Locate the cell with the specified text and output its (x, y) center coordinate. 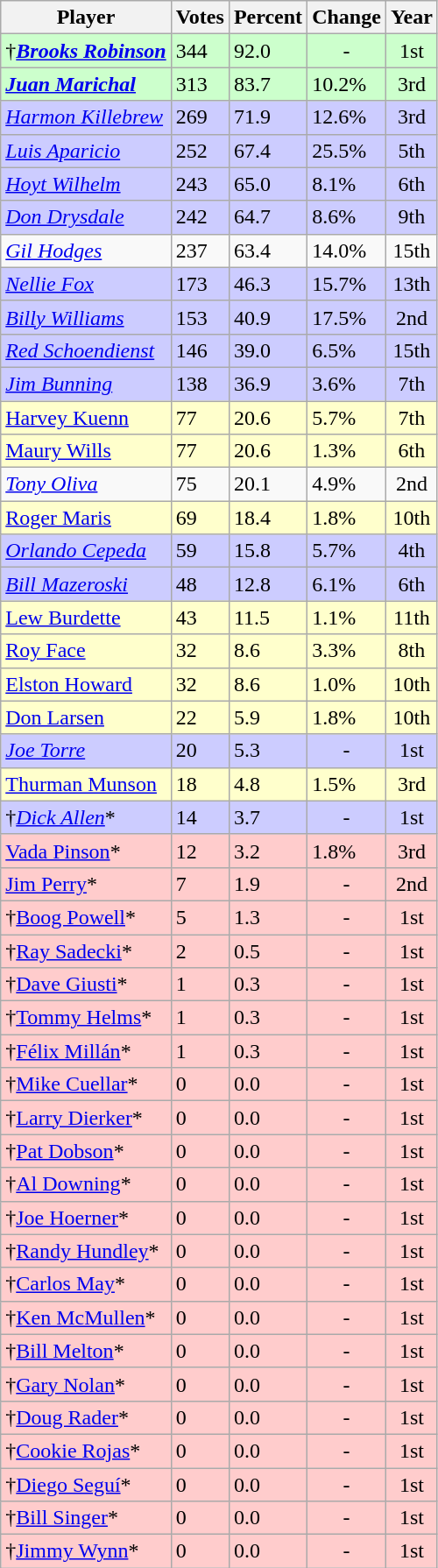
3.3% (347, 651)
1.1% (347, 618)
5.9 (268, 717)
4.8 (268, 784)
67.4 (268, 151)
Harvey Kuenn (86, 418)
3.7 (268, 817)
243 (200, 184)
†Gary Nolan* (86, 1384)
65.0 (268, 184)
1.3 (268, 917)
12.8 (268, 584)
†Larry Dierker* (86, 1118)
25.5% (347, 151)
Gil Hodges (86, 251)
59 (200, 551)
6.5% (347, 350)
6.1% (347, 584)
8th (412, 651)
Hoyt Wilhelm (86, 184)
Roger Maris (86, 518)
237 (200, 251)
†Bill Singer* (86, 1518)
2 (200, 950)
8.6% (347, 217)
64.7 (268, 217)
4th (412, 551)
10.2% (347, 84)
Thurman Munson (86, 784)
†Brooks Robinson (86, 51)
3.6% (347, 384)
138 (200, 384)
Joe Torre (86, 751)
†Doug Rader* (86, 1417)
18.4 (268, 518)
12 (200, 851)
11.5 (268, 618)
†Félix Millán* (86, 1051)
5.3 (268, 751)
Percent (268, 18)
5th (412, 151)
153 (200, 317)
313 (200, 84)
1.0% (347, 684)
Orlando Cepeda (86, 551)
Change (347, 18)
13th (412, 284)
†Diego Seguí* (86, 1485)
14 (200, 817)
0.5 (268, 950)
15.8 (268, 551)
†Pat Dobson* (86, 1151)
252 (200, 151)
Player (86, 18)
344 (200, 51)
242 (200, 217)
†Cookie Rojas* (86, 1451)
18 (200, 784)
†Ray Sadecki* (86, 950)
†Mike Cuellar* (86, 1084)
173 (200, 284)
48 (200, 584)
Don Drysdale (86, 217)
1.5% (347, 784)
20.1 (268, 484)
12.6% (347, 117)
5 (200, 917)
†Bill Melton* (86, 1351)
63.4 (268, 251)
Vada Pinson* (86, 851)
11th (412, 618)
43 (200, 618)
†Joe Hoerner* (86, 1218)
8.1% (347, 184)
Votes (200, 18)
†Jimmy Wynn* (86, 1551)
36.9 (268, 384)
Harmon Killebrew (86, 117)
†Boog Powell* (86, 917)
4.9% (347, 484)
1.9 (268, 884)
Bill Mazeroski (86, 584)
1.3% (347, 451)
†Dick Allen* (86, 817)
92.0 (268, 51)
Luis Aparicio (86, 151)
20 (200, 751)
146 (200, 350)
39.0 (268, 350)
Juan Marichal (86, 84)
Elston Howard (86, 684)
Billy Williams (86, 317)
Jim Perry* (86, 884)
Nellie Fox (86, 284)
69 (200, 518)
Red Schoendienst (86, 350)
9th (412, 217)
71.9 (268, 117)
†Carlos May* (86, 1284)
†Dave Giusti* (86, 985)
22 (200, 717)
Jim Bunning (86, 384)
Lew Burdette (86, 618)
†Al Downing* (86, 1184)
75 (200, 484)
Roy Face (86, 651)
†Ken McMullen* (86, 1317)
46.3 (268, 284)
83.7 (268, 84)
3.2 (268, 851)
14.0% (347, 251)
†Tommy Helms* (86, 1018)
40.9 (268, 317)
7 (200, 884)
17.5% (347, 317)
Maury Wills (86, 451)
15.7% (347, 284)
Tony Oliva (86, 484)
†Randy Hundley* (86, 1251)
Year (412, 18)
Don Larsen (86, 717)
269 (200, 117)
